Detect which cell encompasses the target text, then output its (X, Y) center coordinate. 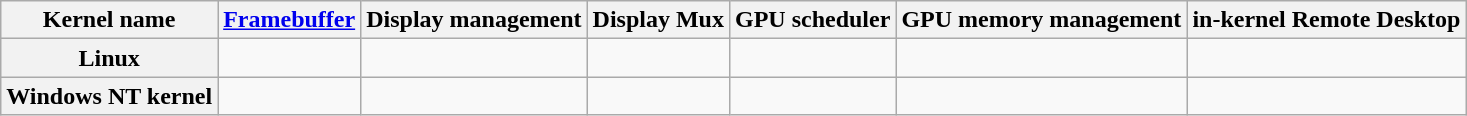
Linux (110, 58)
GPU memory management (1042, 20)
Kernel name (110, 20)
GPU scheduler (812, 20)
Framebuffer (290, 20)
in-kernel Remote Desktop (1326, 20)
Display management (474, 20)
Windows NT kernel (110, 96)
Display Mux (658, 20)
